Pinpoint the cell where the given text exists, returning its (x, y) midpoint coordinate. 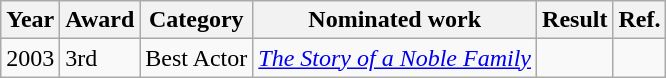
Award (100, 20)
Best Actor (196, 58)
Ref. (640, 20)
2003 (30, 58)
3rd (100, 58)
Category (196, 20)
The Story of a Noble Family (395, 58)
Result (575, 20)
Nominated work (395, 20)
Year (30, 20)
